Determine the (X, Y) coordinate at the center of the cell enclosing the given text.  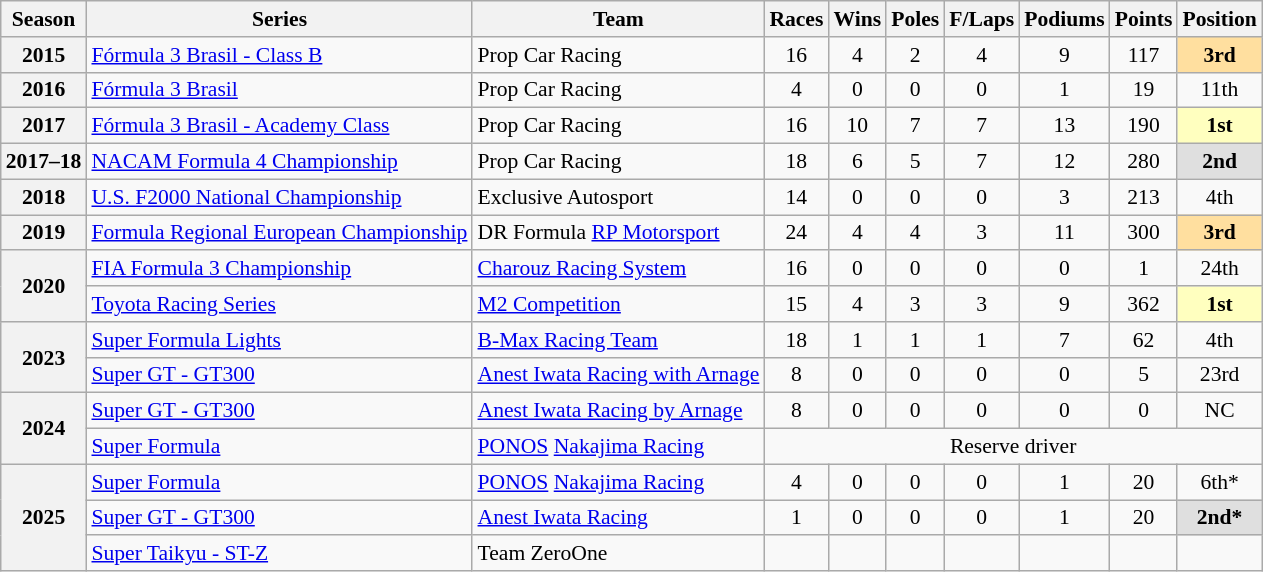
Exclusive Autosport (618, 197)
2025 (44, 518)
2nd (1219, 162)
2023 (44, 358)
U.S. F2000 National Championship (279, 197)
Poles (915, 19)
Anest Iwata Racing (618, 518)
11th (1219, 90)
24 (796, 233)
Charouz Racing System (618, 269)
24th (1219, 269)
F/Laps (982, 19)
10 (857, 126)
15 (796, 304)
2024 (44, 428)
11 (1064, 233)
23rd (1219, 375)
Position (1219, 19)
62 (1144, 340)
117 (1144, 55)
12 (1064, 162)
NC (1219, 411)
Reserve driver (1013, 447)
NACAM Formula 4 Championship (279, 162)
Super Formula Lights (279, 340)
Anest Iwata Racing by Arnage (618, 411)
2 (915, 55)
Team (618, 19)
280 (1144, 162)
FIA Formula 3 Championship (279, 269)
6th* (1219, 482)
2017–18 (44, 162)
19 (1144, 90)
6 (857, 162)
Races (796, 19)
Fórmula 3 Brasil - Class B (279, 55)
190 (1144, 126)
Podiums (1064, 19)
Season (44, 19)
Fórmula 3 Brasil (279, 90)
2015 (44, 55)
Super Taikyu - ST-Z (279, 554)
Series (279, 19)
Team ZeroOne (618, 554)
Anest Iwata Racing with Arnage (618, 375)
14 (796, 197)
Wins (857, 19)
2nd* (1219, 518)
Fórmula 3 Brasil - Academy Class (279, 126)
B-Max Racing Team (618, 340)
2016 (44, 90)
2017 (44, 126)
DR Formula RP Motorsport (618, 233)
M2 Competition (618, 304)
2018 (44, 197)
2020 (44, 286)
Toyota Racing Series (279, 304)
213 (1144, 197)
Formula Regional European Championship (279, 233)
300 (1144, 233)
Points (1144, 19)
2019 (44, 233)
362 (1144, 304)
13 (1064, 126)
